Locate the cell with the specified text and output its (x, y) center coordinate. 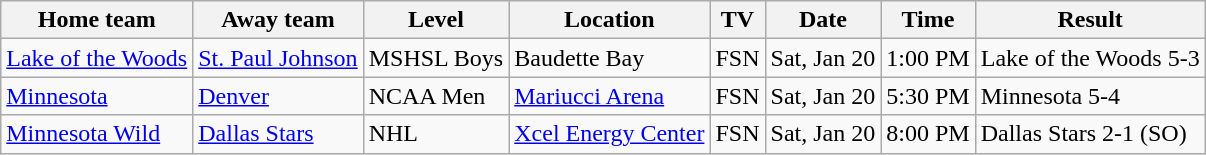
Result (1090, 20)
Date (823, 20)
Mariucci Arena (610, 96)
Away team (278, 20)
Baudette Bay (610, 58)
Home team (97, 20)
5:30 PM (928, 96)
Minnesota Wild (97, 134)
Xcel Energy Center (610, 134)
Lake of the Woods 5-3 (1090, 58)
St. Paul Johnson (278, 58)
1:00 PM (928, 58)
Location (610, 20)
NHL (436, 134)
MSHSL Boys (436, 58)
TV (738, 20)
Time (928, 20)
Level (436, 20)
NCAA Men (436, 96)
8:00 PM (928, 134)
Lake of the Woods (97, 58)
Denver (278, 96)
Minnesota 5-4 (1090, 96)
Dallas Stars (278, 134)
Dallas Stars 2-1 (SO) (1090, 134)
Minnesota (97, 96)
